Identify which cell holds the provided text, then report its [X, Y] central coordinate. 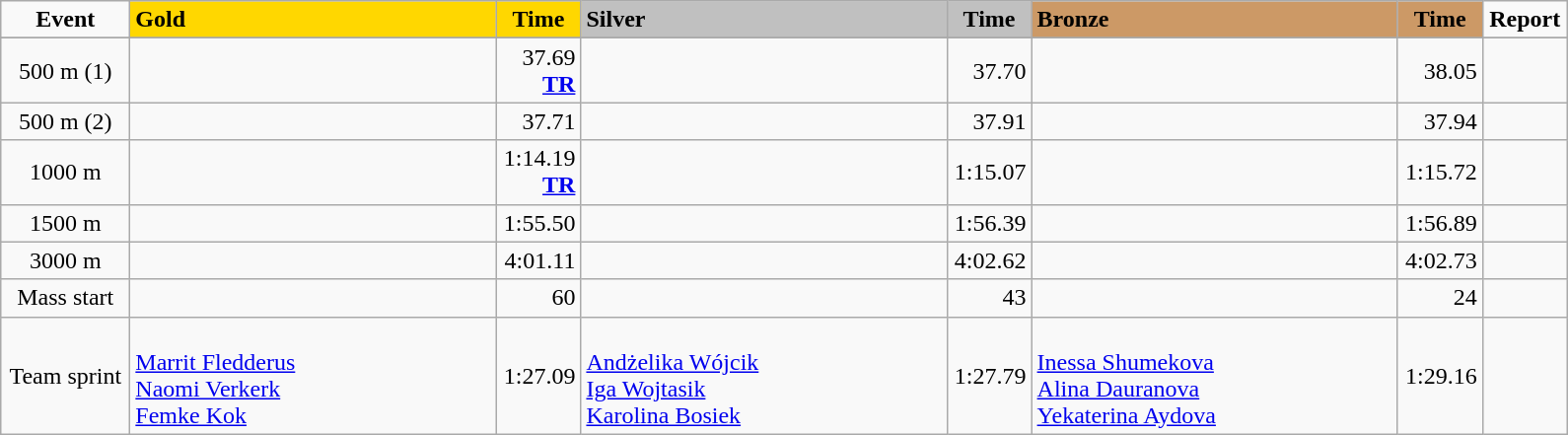
1:27.09 [538, 375]
500 m (1) [65, 71]
1:56.39 [989, 223]
37.71 [538, 121]
37.94 [1440, 121]
Silver [763, 20]
Event [65, 20]
Report [1525, 20]
4:01.11 [538, 260]
1:15.07 [989, 172]
4:02.73 [1440, 260]
60 [538, 298]
1:27.79 [989, 375]
Team sprint [65, 375]
Andżelika WójcikIga WojtasikKarolina Bosiek [763, 375]
Mass start [65, 298]
Marrit FledderusNaomi VerkerkFemke Kok [314, 375]
1:14.19TR [538, 172]
1:55.50 [538, 223]
Bronze [1215, 20]
37.69TR [538, 71]
3000 m [65, 260]
4:02.62 [989, 260]
1:56.89 [1440, 223]
24 [1440, 298]
1500 m [65, 223]
500 m (2) [65, 121]
43 [989, 298]
Inessa ShumekovaAlina DauranovaYekaterina Aydova [1215, 375]
37.70 [989, 71]
Gold [314, 20]
1:29.16 [1440, 375]
38.05 [1440, 71]
1000 m [65, 172]
37.91 [989, 121]
1:15.72 [1440, 172]
